Pinpoint the cell where the given text exists, returning its [x, y] midpoint coordinate. 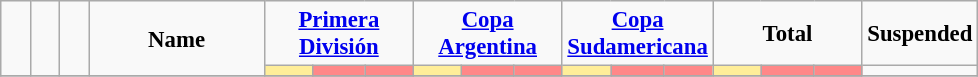
Copa Sudamericana [638, 34]
Suspended [920, 34]
Primera División [338, 34]
Total [788, 34]
Name [177, 38]
Copa Argentina [488, 34]
